From the cell containing the given text, extract its center point as (x, y) coordinate. 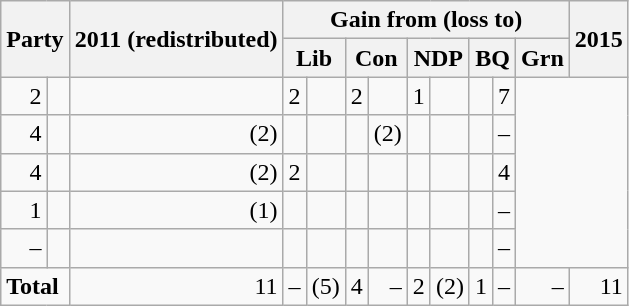
Gain from (loss to) (426, 20)
NDP (438, 58)
2015 (598, 39)
(1) (176, 210)
BQ (492, 58)
Con (376, 58)
7 (504, 96)
Lib (314, 58)
Party (35, 39)
Grn (543, 58)
(5) (326, 286)
2011 (redistributed) (176, 39)
Total (35, 286)
